Search for the cell housing the specified text and yield its [X, Y] center coordinate. 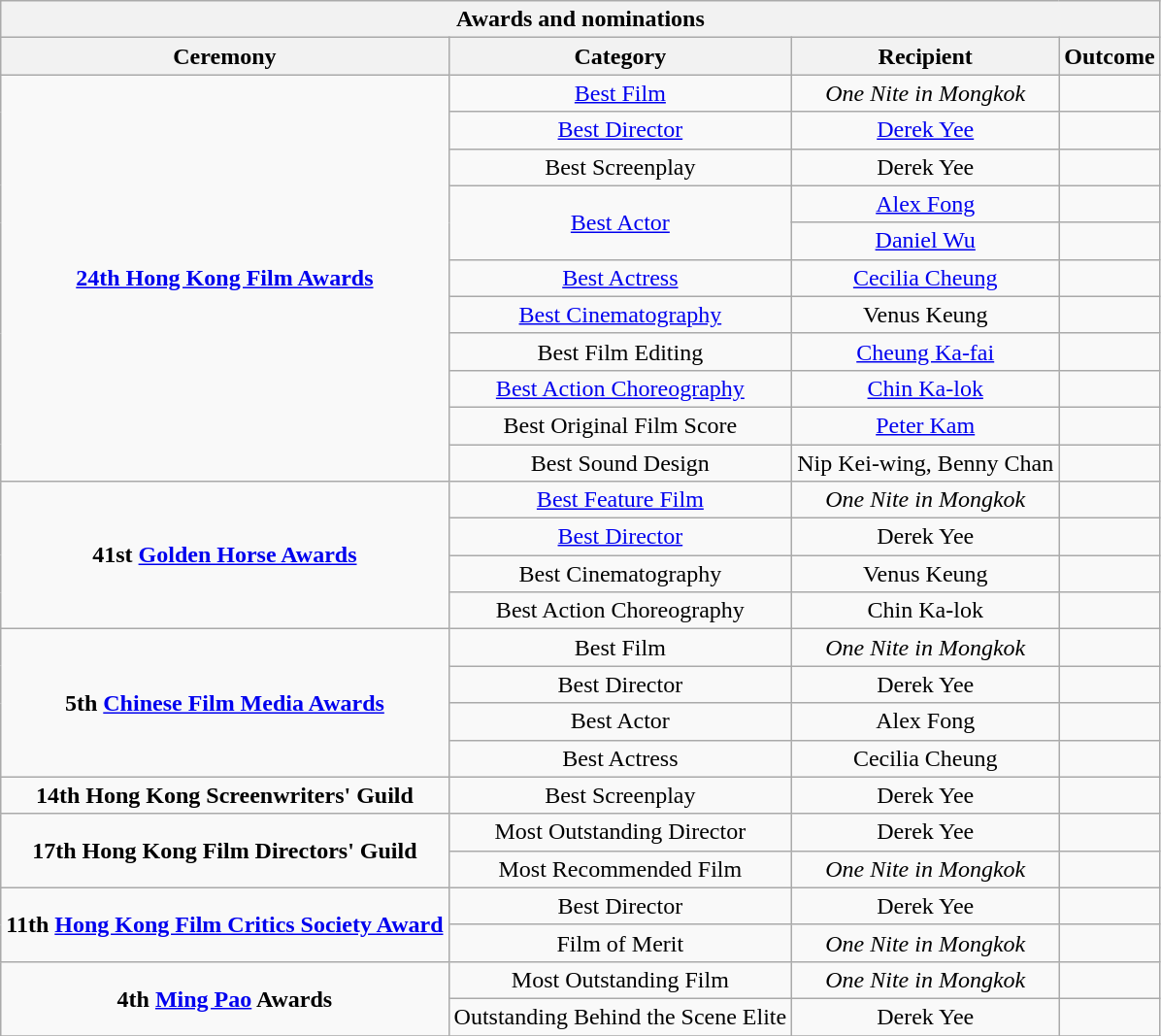
Category [620, 56]
Outcome [1110, 56]
Best Original Film Score [620, 425]
Ceremony [225, 56]
Awards and nominations [580, 19]
Most Outstanding Director [620, 832]
41st Golden Horse Awards [225, 555]
Recipient [926, 56]
Best Film Editing [620, 351]
Cheung Ka-fai [926, 351]
11th Hong Kong Film Critics Society Award [225, 924]
Most Recommended Film [620, 869]
Nip Kei-wing, Benny Chan [926, 463]
17th Hong Kong Film Directors' Guild [225, 851]
Film of Merit [620, 943]
Peter Kam [926, 425]
5th Chinese Film Media Awards [225, 703]
Best Sound Design [620, 463]
24th Hong Kong Film Awards [225, 278]
Most Outstanding Film [620, 980]
Best Feature Film [620, 500]
Daniel Wu [926, 241]
4th Ming Pao Awards [225, 998]
14th Hong Kong Screenwriters' Guild [225, 795]
Outstanding Behind the Scene Elite [620, 1017]
